Scan for the cell matching the given text and deliver its [x, y] coordinate at center. 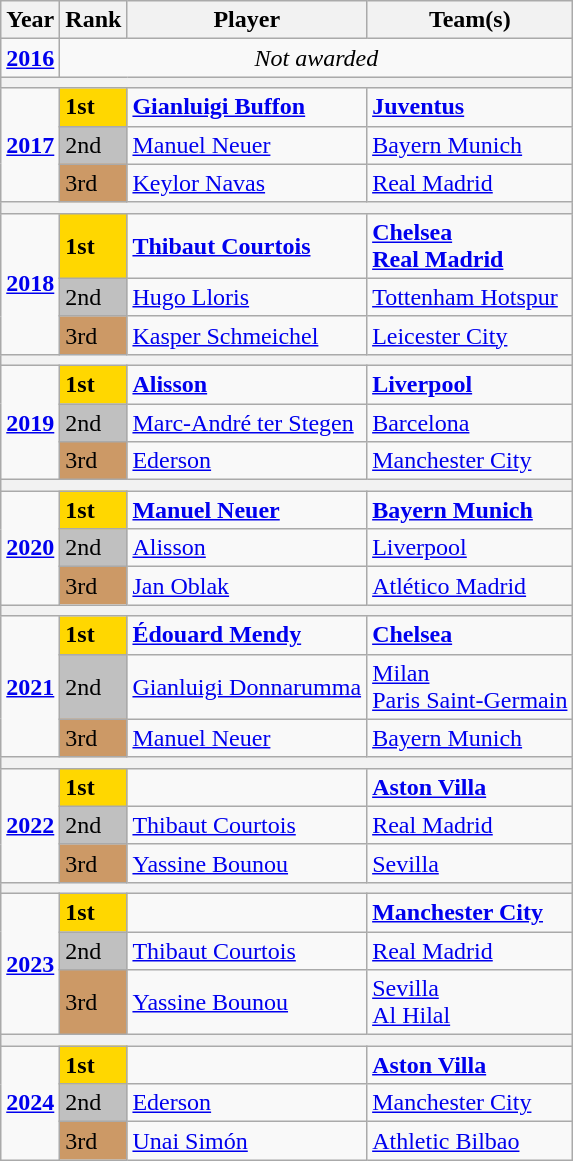
Team(s) [470, 20]
2024 [30, 1103]
Player [247, 20]
Tottenham Hotspur [470, 297]
Jan Oblak [247, 586]
Athletic Bilbao [470, 1141]
Chelsea [470, 635]
2022 [30, 825]
Atlético Madrid [470, 586]
2023 [30, 964]
2017 [30, 145]
2016 [30, 58]
Milan Paris Saint-Germain [470, 686]
2019 [30, 422]
Not awarded [316, 58]
Édouard Mendy [247, 635]
Sevilla [470, 863]
Barcelona [470, 423]
Gianluigi Donnarumma [247, 686]
2021 [30, 686]
Gianluigi Buffon [247, 107]
Chelsea Real Madrid [470, 246]
Marc-André ter Stegen [247, 423]
Year [30, 20]
Leicester City [470, 335]
Unai Simón [247, 1141]
Rank [94, 20]
Juventus [470, 107]
Hugo Lloris [247, 297]
Sevilla Al Hilal [470, 1002]
Keylor Navas [247, 183]
Kasper Schmeichel [247, 335]
2020 [30, 548]
2018 [30, 284]
